Output the [X, Y] coordinate of the center of the cell containing the given text.  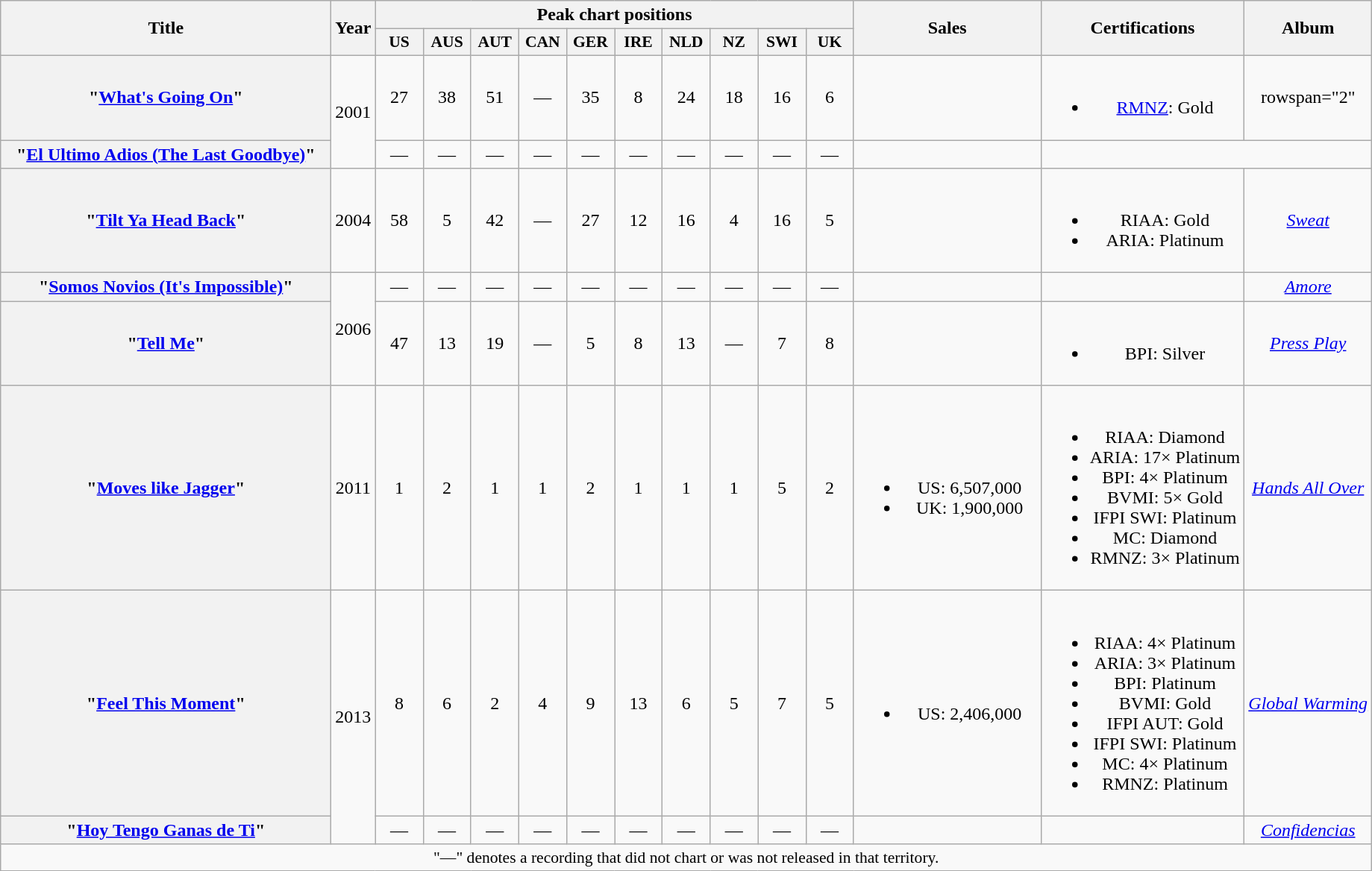
Sweat [1309, 221]
38 [447, 97]
12 [639, 221]
RIAA: DiamondARIA: 17× PlatinumBPI: 4× PlatinumBVMI: 5× GoldIFPI SWI: PlatinumMC: DiamondRMNZ: 3× Platinum [1143, 488]
Amore [1309, 287]
"Hoy Tengo Ganas de Ti" [166, 830]
NLD [686, 43]
CAN [542, 43]
Press Play [1309, 343]
47 [399, 343]
US: 6,507,000UK: 1,900,000 [947, 488]
Certifications [1143, 28]
"Tilt Ya Head Back" [166, 221]
2004 [354, 221]
2011 [354, 488]
IRE [639, 43]
Global Warming [1309, 703]
AUS [447, 43]
RIAA: 4× PlatinumARIA: 3× PlatinumBPI: PlatinumBVMI: GoldIFPI AUT: GoldIFPI SWI: PlatinumMC: 4× PlatinumRMNZ: Platinum [1143, 703]
"What's Going On" [166, 97]
"Moves like Jagger" [166, 488]
AUT [495, 43]
2001 [354, 112]
SWI [782, 43]
Sales [947, 28]
RMNZ: Gold [1143, 97]
Confidencias [1309, 830]
19 [495, 343]
Year [354, 28]
"Somos Novios (It's Impossible)" [166, 287]
"El Ultimo Adios (The Last Goodbye)" [166, 154]
24 [686, 97]
Title [166, 28]
2013 [354, 717]
35 [590, 97]
GER [590, 43]
US [399, 43]
rowspan="2" [1309, 97]
18 [734, 97]
RIAA: GoldARIA: Platinum [1143, 221]
58 [399, 221]
Hands All Over [1309, 488]
"—" denotes a recording that did not chart or was not released in that territory. [686, 858]
NZ [734, 43]
2006 [354, 330]
42 [495, 221]
51 [495, 97]
US: 2,406,000 [947, 703]
"Tell Me" [166, 343]
Peak chart positions [615, 15]
UK [830, 43]
"Feel This Moment" [166, 703]
9 [590, 703]
Album [1309, 28]
BPI: Silver [1143, 343]
